Search for the cell housing the specified text and yield its (X, Y) center coordinate. 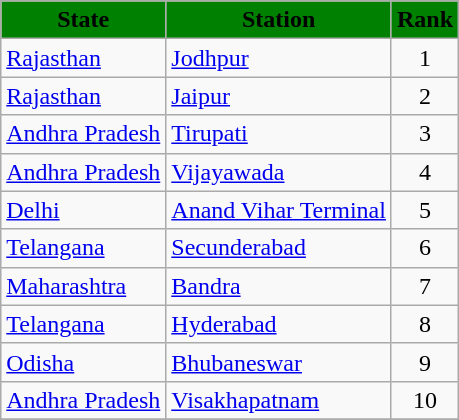
7 (424, 286)
Secunderabad (279, 248)
State (84, 20)
Station (279, 20)
Anand Vihar Terminal (279, 210)
Maharashtra (84, 286)
8 (424, 324)
5 (424, 210)
Odisha (84, 362)
Tirupati (279, 134)
Hyderabad (279, 324)
6 (424, 248)
Delhi (84, 210)
2 (424, 96)
Jodhpur (279, 58)
Vijayawada (279, 172)
1 (424, 58)
Rank (424, 20)
3 (424, 134)
Bhubaneswar (279, 362)
10 (424, 400)
9 (424, 362)
Bandra (279, 286)
Visakhapatnam (279, 400)
Jaipur (279, 96)
4 (424, 172)
